Output the [X, Y] coordinate of the center of the cell containing the given text.  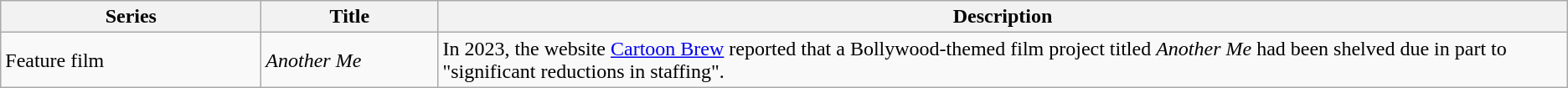
Description [1003, 17]
Feature film [131, 60]
Title [350, 17]
Series [131, 17]
Another Me [350, 60]
